Detect which cell encompasses the target text, then output its [x, y] center coordinate. 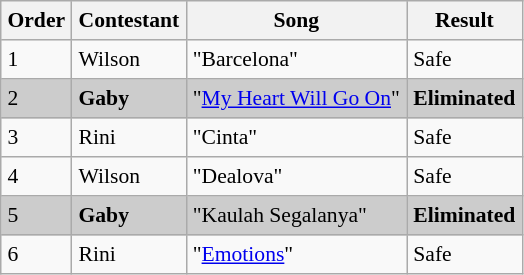
"Cinta" [296, 138]
5 [36, 216]
1 [36, 60]
"Barcelona" [296, 60]
"Kaulah Segalanya" [296, 216]
"Dealova" [296, 176]
6 [36, 254]
4 [36, 176]
Result [464, 20]
Contestant [129, 20]
Song [296, 20]
"My Heart Will Go On" [296, 98]
Order [36, 20]
3 [36, 138]
2 [36, 98]
"Emotions" [296, 254]
